Output the (x, y) coordinate of the center of the cell containing the given text.  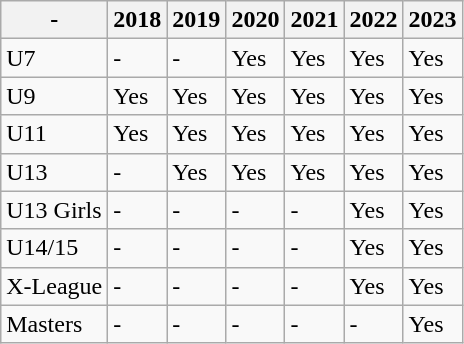
2022 (374, 20)
2019 (196, 20)
U9 (54, 96)
U13 (54, 172)
2020 (256, 20)
X-League (54, 286)
2023 (432, 20)
U13 Girls (54, 210)
Masters (54, 324)
2018 (138, 20)
U7 (54, 58)
U11 (54, 134)
U14/15 (54, 248)
2021 (314, 20)
